Return the (x, y) coordinate for the center point of the cell that contains the specified text.  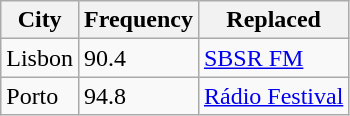
City (40, 20)
94.8 (138, 96)
Porto (40, 96)
Frequency (138, 20)
90.4 (138, 58)
Rádio Festival (273, 96)
SBSR FM (273, 58)
Lisbon (40, 58)
Replaced (273, 20)
